For the text-containing cell, return its midpoint in (x, y) coordinate format. 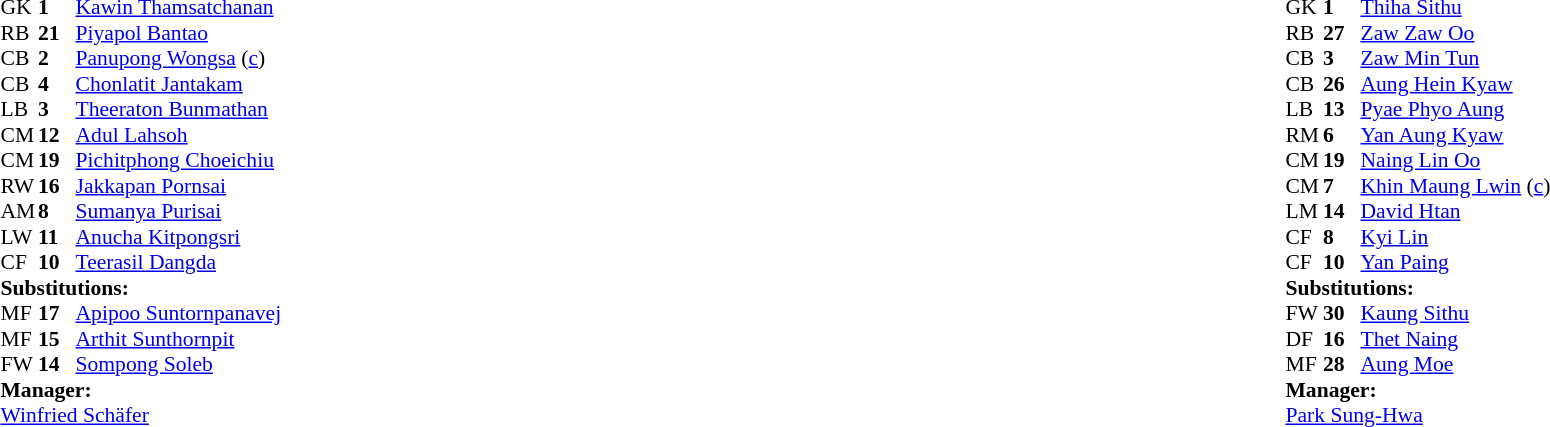
Anucha Kitpongsri (179, 237)
11 (57, 237)
6 (1342, 135)
Kaung Sithu (1455, 313)
30 (1342, 313)
2 (57, 59)
Pyae Phyo Aung (1455, 109)
Piyapol Bantao (179, 33)
LW (19, 237)
Zaw Min Tun (1455, 59)
Khin Maung Lwin (c) (1455, 186)
Jakkapan Pornsai (179, 186)
17 (57, 313)
4 (57, 84)
Adul Lahsoh (179, 135)
26 (1342, 84)
Yan Aung Kyaw (1455, 135)
28 (1342, 365)
13 (1342, 109)
Kyi Lin (1455, 237)
DF (1304, 339)
Sompong Soleb (179, 365)
Aung Hein Kyaw (1455, 84)
12 (57, 135)
7 (1342, 186)
Aung Moe (1455, 365)
Naing Lin Oo (1455, 161)
Chonlatit Jantakam (179, 84)
RW (19, 186)
LM (1304, 211)
15 (57, 339)
Panupong Wongsa (c) (179, 59)
David Htan (1455, 211)
Pichitphong Choeichiu (179, 161)
Sumanya Purisai (179, 211)
AM (19, 211)
RM (1304, 135)
Zaw Zaw Oo (1455, 33)
21 (57, 33)
Teerasil Dangda (179, 263)
Thet Naing (1455, 339)
Yan Paing (1455, 263)
Apipoo Suntornpanavej (179, 313)
27 (1342, 33)
Theeraton Bunmathan (179, 109)
Arthit Sunthornpit (179, 339)
